Detect which cell encompasses the target text, then output its (X, Y) center coordinate. 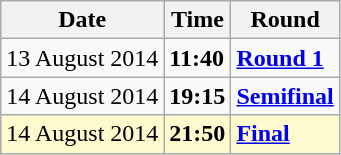
Round 1 (285, 58)
13 August 2014 (82, 58)
19:15 (198, 96)
Round (285, 20)
Semifinal (285, 96)
Final (285, 134)
11:40 (198, 58)
Date (82, 20)
Time (198, 20)
21:50 (198, 134)
